Scan for the cell matching the given text and deliver its [x, y] coordinate at center. 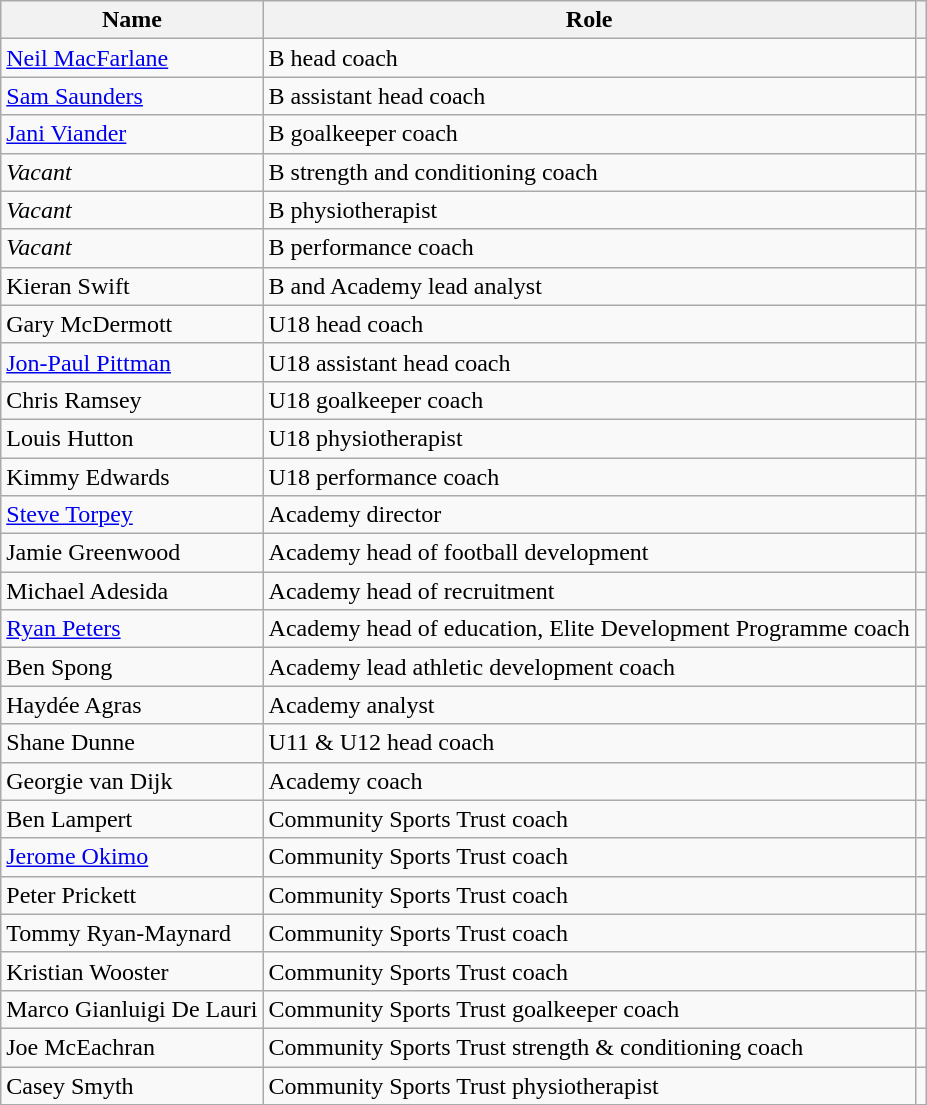
Academy head of recruitment [589, 591]
Jani Viander [132, 134]
U18 assistant head coach [589, 362]
Community Sports Trust physiotherapist [589, 1085]
Peter Prickett [132, 895]
B strength and conditioning coach [589, 172]
U18 performance coach [589, 477]
Ryan Peters [132, 629]
Name [132, 20]
U18 physiotherapist [589, 438]
B assistant head coach [589, 96]
Marco Gianluigi De Lauri [132, 1009]
U18 goalkeeper coach [589, 400]
B physiotherapist [589, 210]
Shane Dunne [132, 743]
Gary McDermott [132, 324]
Jamie Greenwood [132, 553]
Academy director [589, 515]
Sam Saunders [132, 96]
Neil MacFarlane [132, 58]
B performance coach [589, 248]
Academy head of education, Elite Development Programme coach [589, 629]
Kimmy Edwards [132, 477]
Kieran Swift [132, 286]
Casey Smyth [132, 1085]
Chris Ramsey [132, 400]
U18 head coach [589, 324]
B and Academy lead analyst [589, 286]
B goalkeeper coach [589, 134]
Haydée Agras [132, 705]
Academy analyst [589, 705]
Tommy Ryan-Maynard [132, 933]
Kristian Wooster [132, 971]
Jerome Okimo [132, 857]
B head coach [589, 58]
U11 & U12 head coach [589, 743]
Jon-Paul Pittman [132, 362]
Community Sports Trust strength & conditioning coach [589, 1047]
Community Sports Trust goalkeeper coach [589, 1009]
Academy coach [589, 781]
Steve Torpey [132, 515]
Ben Spong [132, 667]
Academy head of football development [589, 553]
Georgie van Dijk [132, 781]
Role [589, 20]
Louis Hutton [132, 438]
Joe McEachran [132, 1047]
Michael Adesida [132, 591]
Academy lead athletic development coach [589, 667]
Ben Lampert [132, 819]
